Determine the [x, y] coordinate at the center of the cell enclosing the given text.  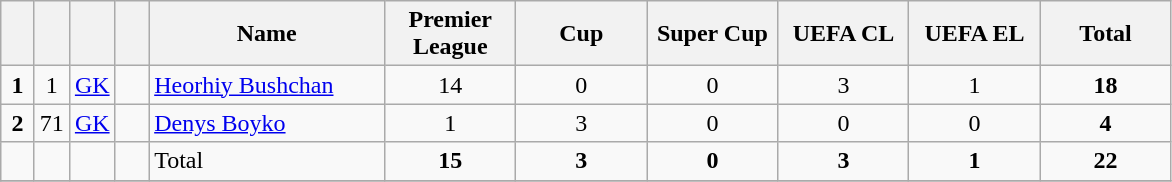
22 [1106, 161]
Denys Boyko [267, 123]
UEFA CL [844, 34]
Super Cup [712, 34]
Cup [582, 34]
15 [450, 161]
14 [450, 85]
Heorhiy Bushchan [267, 85]
18 [1106, 85]
4 [1106, 123]
Name [267, 34]
UEFA EL [974, 34]
71 [52, 123]
2 [18, 123]
Premier League [450, 34]
